Identify which cell holds the provided text, then report its (X, Y) central coordinate. 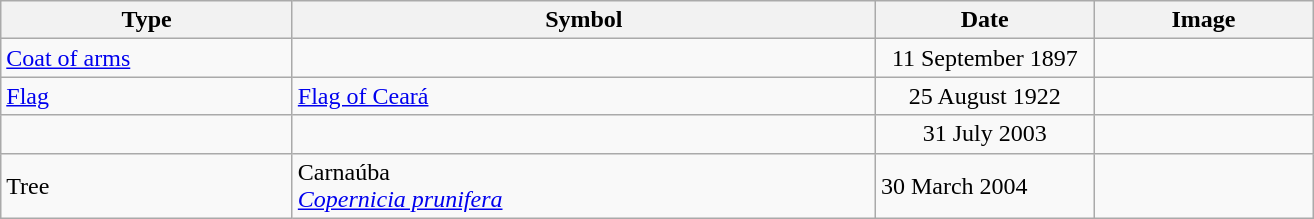
Tree (147, 186)
Flag (147, 96)
31 July 2003 (984, 134)
Image (1204, 20)
Date (984, 20)
30 March 2004 (984, 186)
Flag of Ceará (584, 96)
Type (147, 20)
25 August 1922 (984, 96)
CarnaúbaCopernicia prunifera (584, 186)
Coat of arms (147, 58)
Symbol (584, 20)
11 September 1897 (984, 58)
